Detect which cell encompasses the target text, then output its [X, Y] center coordinate. 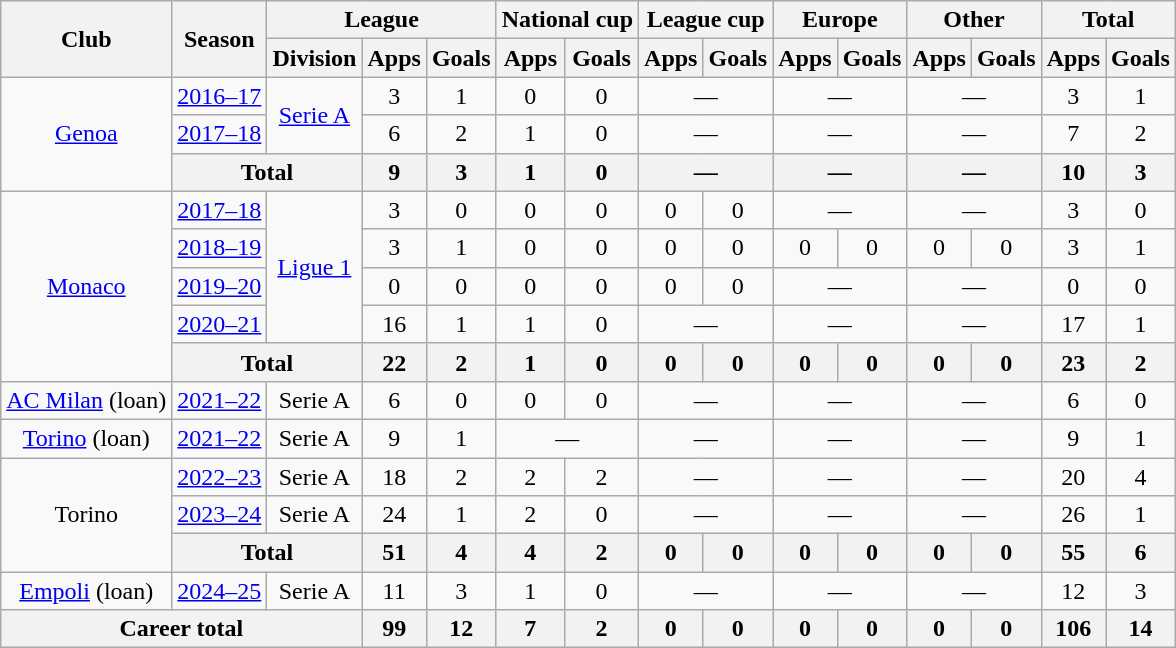
14 [1141, 629]
18 [394, 477]
51 [394, 553]
22 [394, 362]
2018–19 [220, 248]
Career total [182, 629]
League cup [706, 20]
Season [220, 39]
Empoli (loan) [86, 591]
26 [1073, 515]
106 [1073, 629]
Monaco [86, 286]
Torino [86, 515]
23 [1073, 362]
11 [394, 591]
Club [86, 39]
55 [1073, 553]
Genoa [86, 134]
2019–20 [220, 286]
2020–21 [220, 324]
Ligue 1 [314, 267]
AC Milan (loan) [86, 400]
99 [394, 629]
10 [1073, 172]
Torino (loan) [86, 438]
2024–25 [220, 591]
20 [1073, 477]
Division [314, 58]
League [382, 20]
2022–23 [220, 477]
Other [974, 20]
2023–24 [220, 515]
Europe [840, 20]
17 [1073, 324]
16 [394, 324]
National cup [567, 20]
2016–17 [220, 96]
24 [394, 515]
